Output the (X, Y) coordinate of the center of the cell containing the given text.  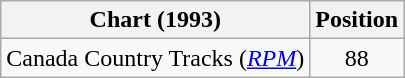
Position (357, 20)
Canada Country Tracks (RPM) (156, 58)
88 (357, 58)
Chart (1993) (156, 20)
